Locate the cell with the specified text and output its [X, Y] center coordinate. 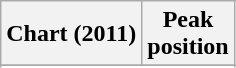
Chart (2011) [72, 34]
Peakposition [188, 34]
